Output the (X, Y) coordinate of the center of the cell containing the given text.  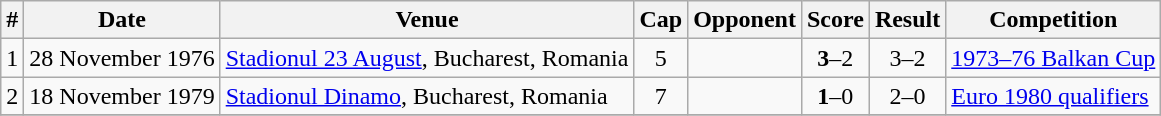
1–0 (835, 96)
18 November 1979 (122, 96)
7 (661, 96)
Euro 1980 qualifiers (1054, 96)
Opponent (745, 20)
Stadionul 23 August, Bucharest, Romania (427, 58)
28 November 1976 (122, 58)
Score (835, 20)
Date (122, 20)
Venue (427, 20)
Result (907, 20)
1 (12, 58)
Stadionul Dinamo, Bucharest, Romania (427, 96)
5 (661, 58)
2 (12, 96)
Competition (1054, 20)
2–0 (907, 96)
1973–76 Balkan Cup (1054, 58)
Cap (661, 20)
# (12, 20)
